Locate the cell with the specified text and output its [X, Y] center coordinate. 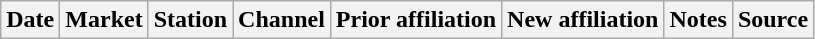
Market [104, 20]
Source [772, 20]
Notes [698, 20]
Station [190, 20]
Date [30, 20]
New affiliation [583, 20]
Prior affiliation [416, 20]
Channel [282, 20]
